Detect which cell encompasses the target text, then output its [x, y] center coordinate. 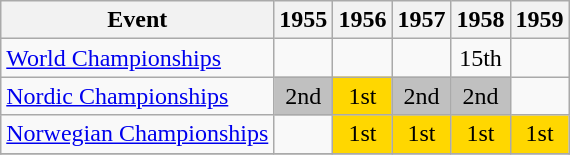
1958 [480, 20]
1957 [422, 20]
Norwegian Championships [138, 134]
1956 [362, 20]
15th [480, 58]
1955 [304, 20]
Nordic Championships [138, 96]
World Championships [138, 58]
Event [138, 20]
1959 [540, 20]
